Provide the [X, Y] coordinate of the cell's center where the given text is located.  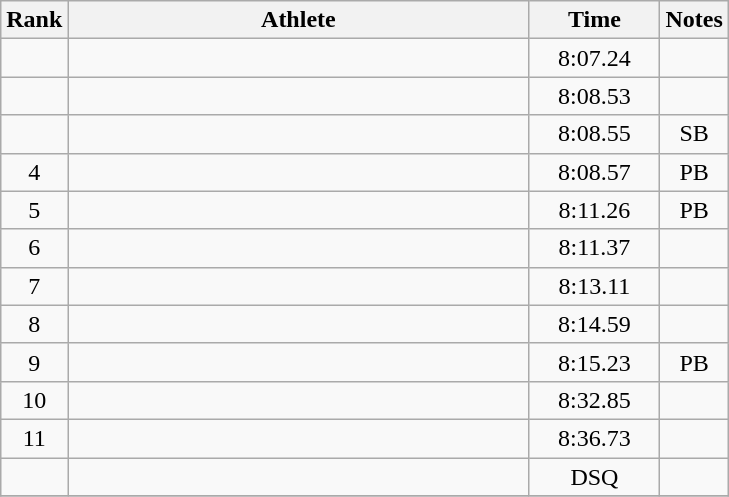
8:07.24 [594, 58]
7 [34, 286]
8 [34, 324]
5 [34, 210]
8:32.85 [594, 400]
8:08.53 [594, 96]
8:08.57 [594, 172]
Athlete [298, 20]
8:11.26 [594, 210]
9 [34, 362]
8:11.37 [594, 248]
Notes [694, 20]
6 [34, 248]
8:13.11 [594, 286]
Rank [34, 20]
8:15.23 [594, 362]
4 [34, 172]
SB [694, 134]
10 [34, 400]
DSQ [594, 477]
Time [594, 20]
8:08.55 [594, 134]
8:36.73 [594, 438]
11 [34, 438]
8:14.59 [594, 324]
